From the cell containing the given text, extract its center point as (x, y) coordinate. 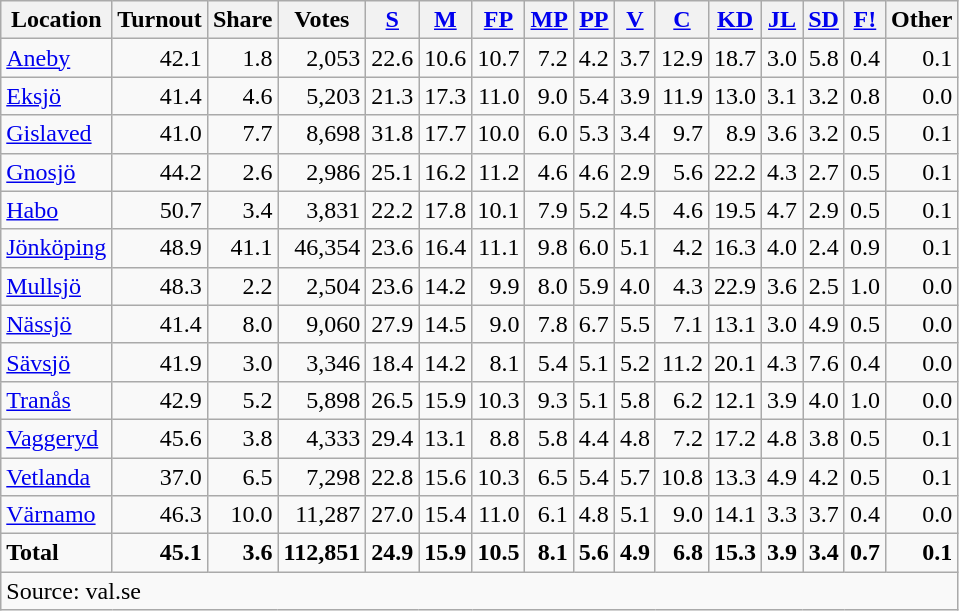
3.1 (782, 96)
21.3 (392, 96)
8.9 (736, 134)
Eksjö (56, 96)
18.7 (736, 58)
16.2 (446, 172)
17.2 (736, 438)
Source: val.se (480, 591)
15.6 (446, 477)
25.1 (392, 172)
27.0 (392, 515)
2.4 (824, 248)
24.9 (392, 553)
41.0 (160, 134)
37.0 (160, 477)
2.2 (242, 286)
Votes (322, 20)
14.1 (736, 515)
5.5 (634, 324)
Vetlanda (56, 477)
42.9 (160, 400)
44.2 (160, 172)
45.1 (160, 553)
F! (864, 20)
42.1 (160, 58)
Vaggeryd (56, 438)
14.5 (446, 324)
41.9 (160, 362)
29.4 (392, 438)
6.2 (682, 400)
Habo (56, 210)
31.8 (392, 134)
22.8 (392, 477)
S (392, 20)
2.5 (824, 286)
Värnamo (56, 515)
Other (921, 20)
8.8 (498, 438)
3.3 (782, 515)
19.5 (736, 210)
9.7 (682, 134)
FP (498, 20)
6.1 (549, 515)
41.1 (242, 248)
Turnout (160, 20)
Total (56, 553)
11.9 (682, 96)
15.4 (446, 515)
5,898 (322, 400)
7.9 (549, 210)
45.6 (160, 438)
48.3 (160, 286)
7.6 (824, 362)
17.3 (446, 96)
1.8 (242, 58)
12.9 (682, 58)
3,831 (322, 210)
0.9 (864, 248)
2,504 (322, 286)
5.3 (594, 134)
SD (824, 20)
V (634, 20)
10.8 (682, 477)
2.6 (242, 172)
Location (56, 20)
Share (242, 20)
9.3 (549, 400)
MP (549, 20)
JL (782, 20)
4.4 (594, 438)
9,060 (322, 324)
112,851 (322, 553)
8,698 (322, 134)
2,053 (322, 58)
22.9 (736, 286)
0.8 (864, 96)
Jönköping (56, 248)
16.4 (446, 248)
7,298 (322, 477)
Aneby (56, 58)
2.7 (824, 172)
7.7 (242, 134)
5,203 (322, 96)
11.1 (498, 248)
3,346 (322, 362)
9.8 (549, 248)
17.8 (446, 210)
18.4 (392, 362)
5.7 (634, 477)
48.9 (160, 248)
15.3 (736, 553)
7.8 (549, 324)
0.7 (864, 553)
7.1 (682, 324)
C (682, 20)
22.6 (392, 58)
27.9 (392, 324)
9.9 (498, 286)
Sävsjö (56, 362)
46.3 (160, 515)
PP (594, 20)
Tranås (56, 400)
4.5 (634, 210)
26.5 (392, 400)
11,287 (322, 515)
6.7 (594, 324)
13.3 (736, 477)
2,986 (322, 172)
10.6 (446, 58)
5.9 (594, 286)
46,354 (322, 248)
Nässjö (56, 324)
10.1 (498, 210)
50.7 (160, 210)
M (446, 20)
10.5 (498, 553)
13.0 (736, 96)
17.7 (446, 134)
Gislaved (56, 134)
Gnosjö (56, 172)
16.3 (736, 248)
Mullsjö (56, 286)
4.7 (782, 210)
KD (736, 20)
20.1 (736, 362)
4,333 (322, 438)
10.7 (498, 58)
12.1 (736, 400)
6.8 (682, 553)
